Pinpoint the cell where the given text exists, returning its [x, y] midpoint coordinate. 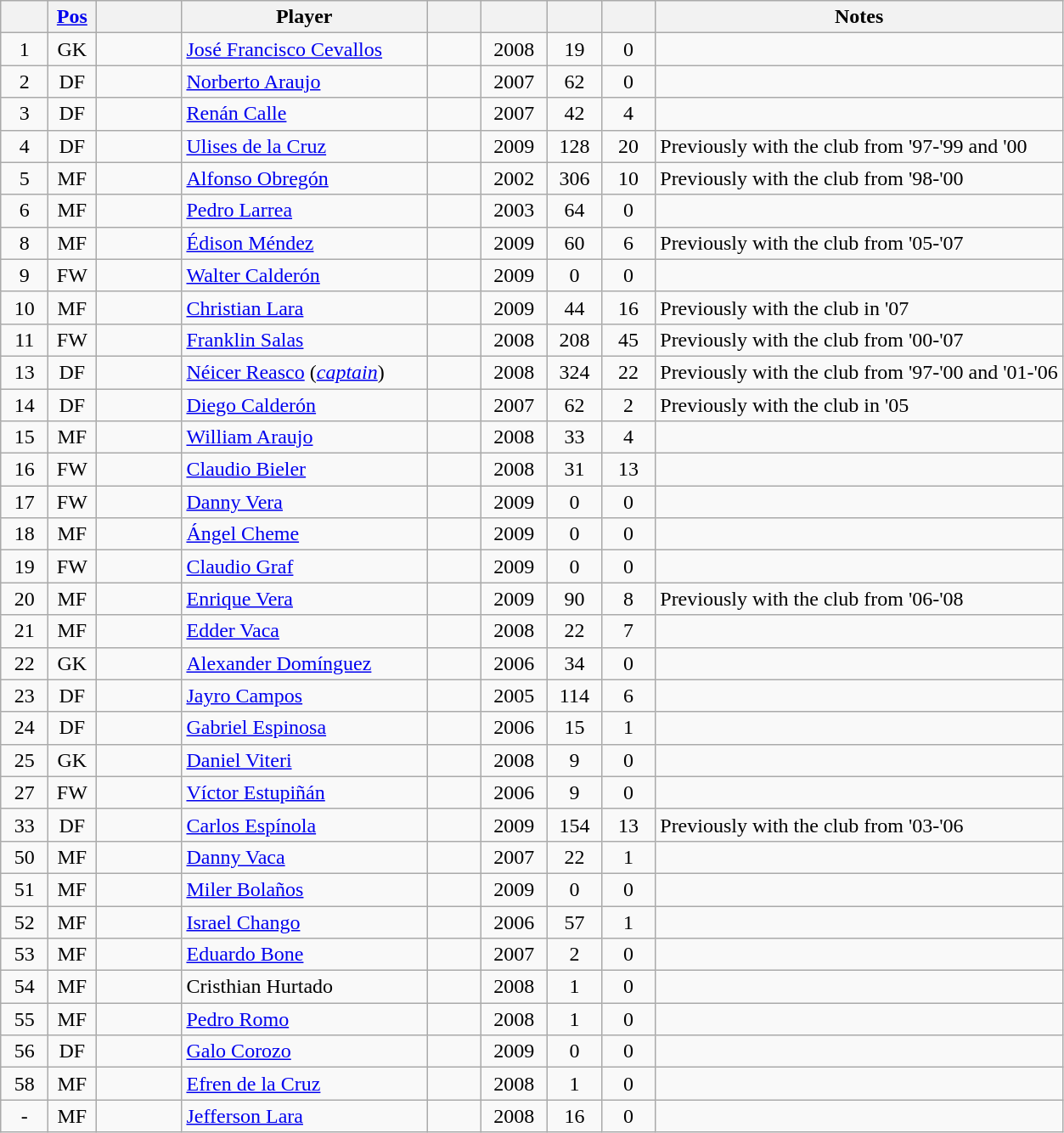
Ulises de la Cruz [304, 146]
18 [25, 534]
Gabriel Espinosa [304, 728]
7 [628, 631]
11 [25, 340]
Claudio Graf [304, 566]
Daniel Viteri [304, 760]
Previously with the club from '97-'00 and '01-'06 [859, 372]
Jefferson Lara [304, 1116]
31 [575, 470]
Renán Calle [304, 114]
Previously with the club from '05-'07 [859, 243]
55 [25, 1019]
Previously with the club from '03-'06 [859, 825]
Miler Bolaños [304, 889]
Víctor Estupiñán [304, 792]
2003 [515, 211]
Jayro Campos [304, 696]
Previously with the club from '00-'07 [859, 340]
21 [25, 631]
27 [25, 792]
Danny Vera [304, 502]
Pedro Larrea [304, 211]
2002 [515, 178]
56 [25, 1051]
45 [628, 340]
Christian Lara [304, 307]
25 [25, 760]
Norberto Araujo [304, 82]
Enrique Vera [304, 599]
Alexander Domínguez [304, 663]
Franklin Salas [304, 340]
53 [25, 955]
23 [25, 696]
Walter Calderón [304, 275]
154 [575, 825]
Pos [72, 17]
52 [25, 922]
Edder Vaca [304, 631]
William Araujo [304, 437]
Previously with the club from '06-'08 [859, 599]
114 [575, 696]
Notes [859, 17]
Israel Chango [304, 922]
Diego Calderón [304, 405]
3 [25, 114]
Previously with the club in '05 [859, 405]
24 [25, 728]
5 [25, 178]
Efren de la Cruz [304, 1084]
Previously with the club from '98-'00 [859, 178]
Édison Méndez [304, 243]
Ángel Cheme [304, 534]
2005 [515, 696]
42 [575, 114]
57 [575, 922]
208 [575, 340]
44 [575, 307]
34 [575, 663]
Galo Corozo [304, 1051]
Carlos Espínola [304, 825]
64 [575, 211]
Danny Vaca [304, 857]
Cristhian Hurtado [304, 987]
90 [575, 599]
50 [25, 857]
Pedro Romo [304, 1019]
- [25, 1116]
Player [304, 17]
58 [25, 1084]
306 [575, 178]
128 [575, 146]
54 [25, 987]
51 [25, 889]
14 [25, 405]
Alfonso Obregón [304, 178]
Eduardo Bone [304, 955]
324 [575, 372]
Previously with the club in '07 [859, 307]
José Francisco Cevallos [304, 49]
Previously with the club from '97-'99 and '00 [859, 146]
60 [575, 243]
Claudio Bieler [304, 470]
17 [25, 502]
Néicer Reasco (captain) [304, 372]
